For the text-containing cell, return its midpoint in (x, y) coordinate format. 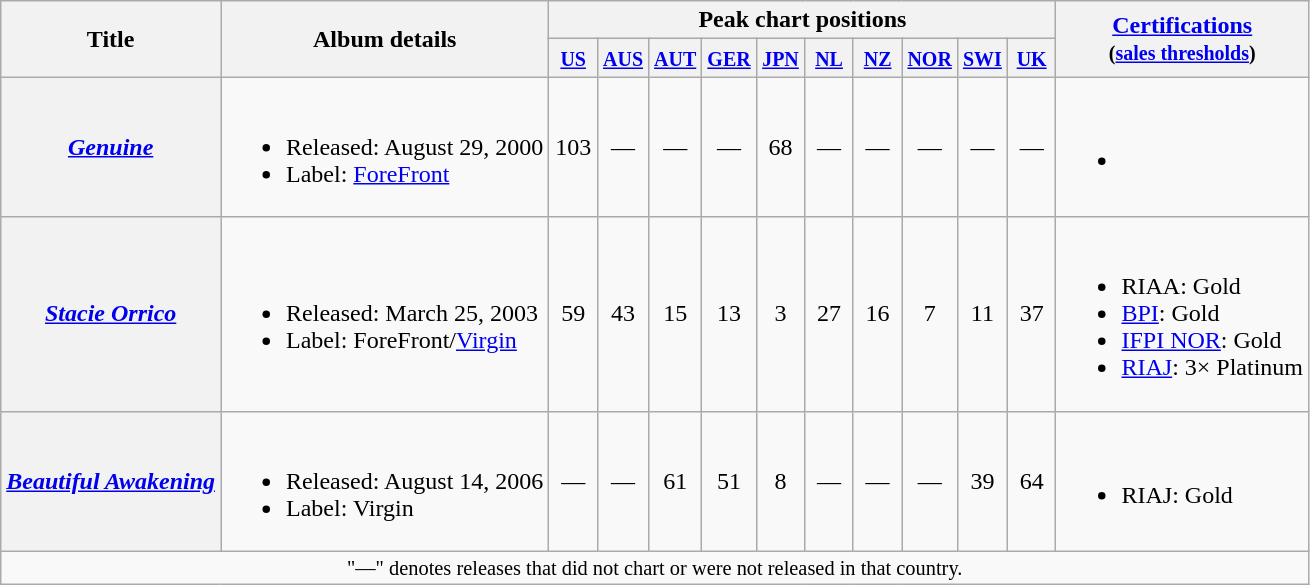
GER (729, 58)
SWI (982, 58)
61 (676, 481)
3 (780, 314)
JPN (780, 58)
NOR (930, 58)
Stacie Orrico (111, 314)
64 (1032, 481)
39 (982, 481)
Peak chart positions (802, 20)
AUT (676, 58)
43 (622, 314)
8 (780, 481)
US (574, 58)
37 (1032, 314)
NZ (878, 58)
NL (830, 58)
AUS (622, 58)
Beautiful Awakening (111, 481)
27 (830, 314)
Album details (385, 39)
11 (982, 314)
51 (729, 481)
RIAA: GoldBPI: GoldIFPI NOR: GoldRIAJ: 3× Platinum (1182, 314)
Released: August 14, 2006Label: Virgin (385, 481)
16 (878, 314)
Title (111, 39)
103 (574, 147)
UK (1032, 58)
59 (574, 314)
Certifications(sales thresholds) (1182, 39)
Genuine (111, 147)
15 (676, 314)
"—" denotes releases that did not chart or were not released in that country. (655, 568)
Released: March 25, 2003Label: ForeFront/Virgin (385, 314)
RIAJ: Gold (1182, 481)
7 (930, 314)
Released: August 29, 2000Label: ForeFront (385, 147)
13 (729, 314)
68 (780, 147)
